Extract the [X, Y] coordinate from the center of the cell holding the provided text.  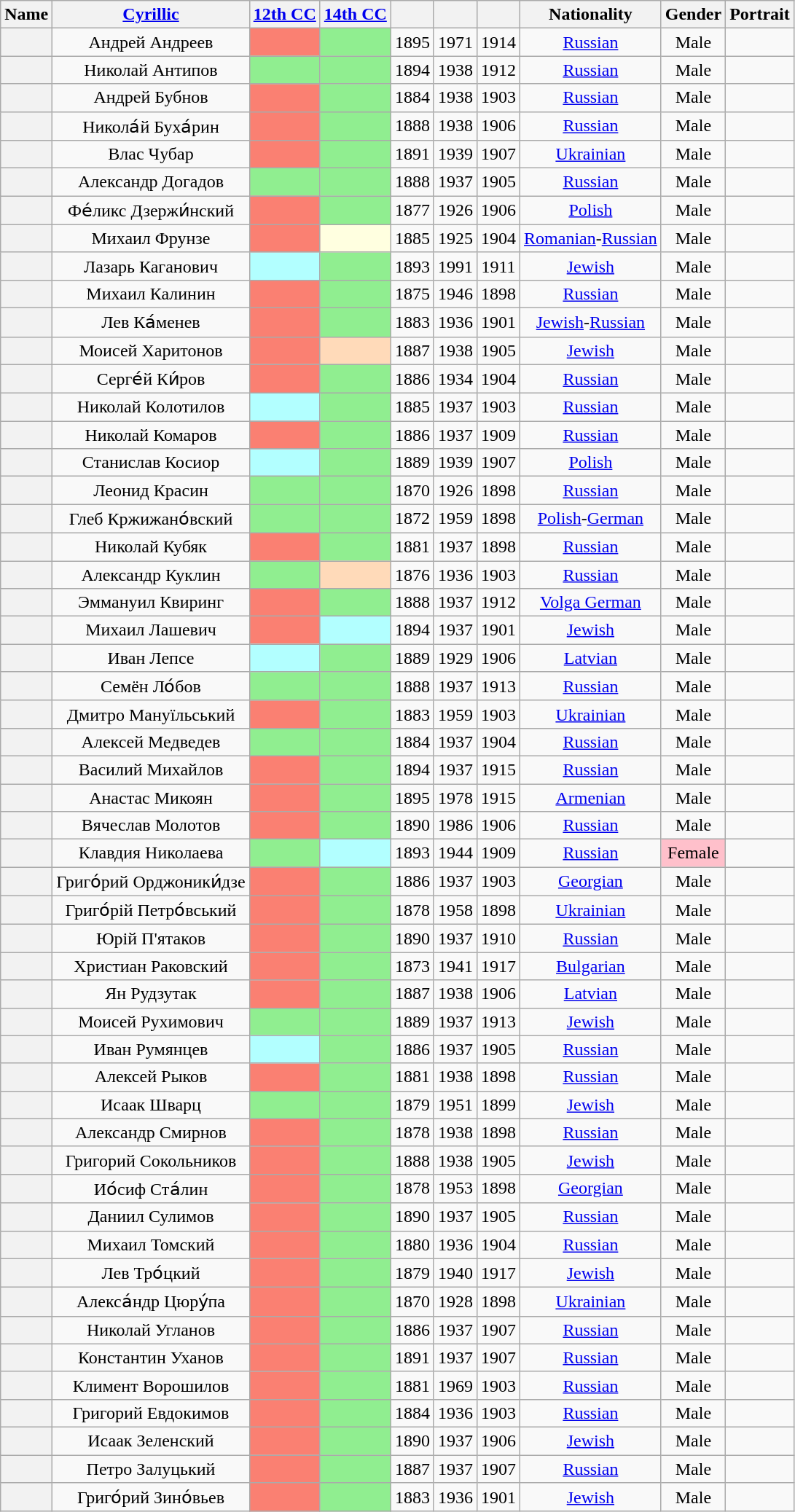
1951 [455, 1105]
1899 [498, 1105]
Дмитро Мануїльський [151, 714]
1873 [412, 966]
Петро Залуцький [151, 1468]
1944 [455, 853]
1928 [455, 1302]
Алекса́ндр Цюру́па [151, 1302]
Female [693, 853]
Cyrillic [151, 15]
Михаил Лашевич [151, 630]
Андрей Андреев [151, 42]
Григорий Евдокимов [151, 1413]
Андрей Бубнов [151, 98]
Михаил Калинин [151, 294]
Gender [693, 15]
1969 [455, 1385]
Константин Уханов [151, 1358]
12th CC [284, 15]
Nationality [591, 15]
Лев Ка́менев [151, 322]
Александр Куклин [151, 575]
Никола́й Буха́рин [151, 126]
1941 [455, 966]
1929 [455, 658]
Эммануил Квиринг [151, 603]
Климент Ворошилов [151, 1385]
Лазарь Каганович [151, 266]
Ян Рудзутак [151, 994]
1953 [455, 1188]
Алексей Рыков [151, 1077]
Анастас Микоян [151, 798]
Ио́сиф Ста́лин [151, 1188]
Polish-German [591, 519]
Александр Догадов [151, 182]
Исаак Зеленский [151, 1441]
Исаак Шварц [151, 1105]
1875 [412, 294]
Моисей Харитонов [151, 350]
Николай Колотилов [151, 407]
Григорий Сокольников [151, 1160]
Василий Михайлов [151, 769]
Михаил Фрунзе [151, 238]
1946 [455, 294]
Моисей Рухимович [151, 1022]
Юрій П'ятаков [151, 939]
Romanian-Russian [591, 238]
1910 [498, 939]
Jewish-Russian [591, 322]
1991 [455, 266]
1986 [455, 826]
Николай Антипов [151, 70]
Семён Ло́бов [151, 686]
1872 [412, 519]
Фе́ликс Дзержи́нский [151, 211]
Михаил Томский [151, 1245]
1925 [455, 238]
Григо́рий Орджоники́дзе [151, 882]
Григо́рий Зино́вьев [151, 1497]
Григо́рій Петро́вський [151, 910]
1877 [412, 211]
Клавдия Николаева [151, 853]
Armenian [591, 798]
Volga German [591, 603]
Станислав Косиор [151, 463]
1940 [455, 1273]
Portrait [760, 15]
Глеб Кржижано́вский [151, 519]
Влас Чубар [151, 154]
Серге́й Ки́ров [151, 379]
Николай Угланов [151, 1330]
Александр Смирнов [151, 1132]
1978 [455, 798]
Даниил Сулимов [151, 1217]
1880 [412, 1245]
1958 [455, 910]
Николай Кубяк [151, 547]
Вячеслав Молотов [151, 826]
Николай Комаров [151, 435]
1911 [498, 266]
1934 [455, 379]
Bulgarian [591, 966]
1876 [412, 575]
Христиан Раковский [151, 966]
Иван Лепсе [151, 658]
Name [26, 15]
Леонид Красин [151, 490]
Алексей Медведев [151, 742]
14th CC [356, 15]
1971 [455, 42]
Лев Тро́цкий [151, 1273]
Иван Румянцев [151, 1049]
1914 [498, 42]
